Return [x, y] of the center of cell containing provided text 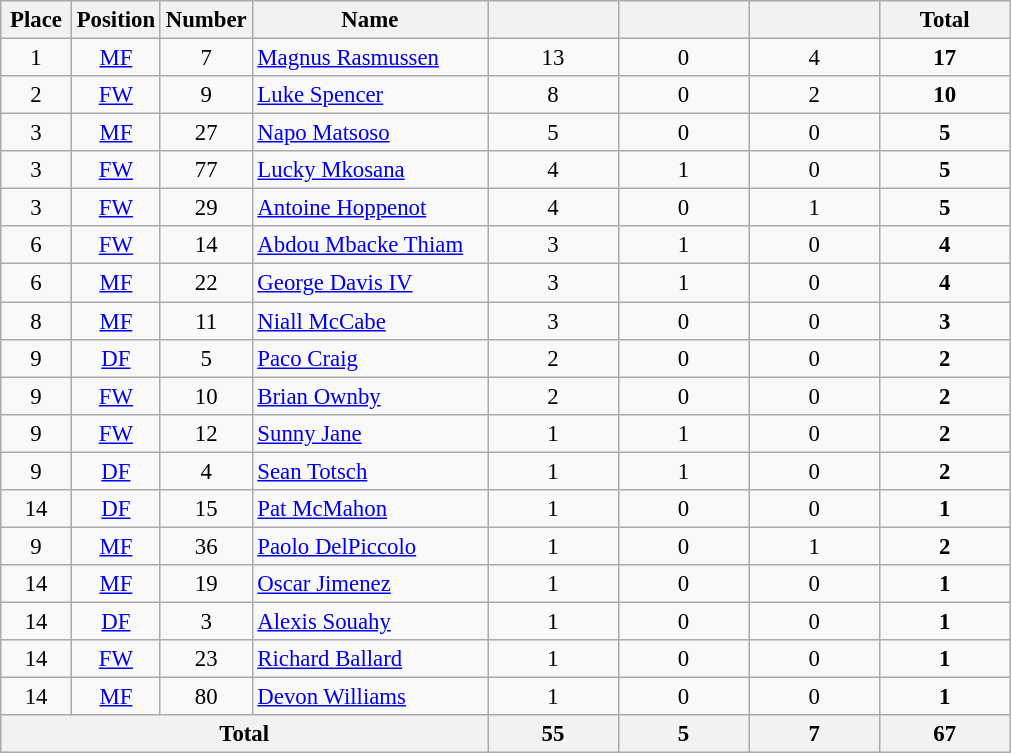
19 [206, 584]
77 [206, 170]
Number [206, 20]
13 [554, 58]
Antoine Hoppenot [370, 208]
55 [554, 734]
17 [944, 58]
Niall McCabe [370, 321]
29 [206, 208]
23 [206, 659]
Oscar Jimenez [370, 584]
Position [116, 20]
Luke Spencer [370, 95]
Pat McMahon [370, 509]
Richard Ballard [370, 659]
12 [206, 433]
Place [36, 20]
Sunny Jane [370, 433]
Brian Ownby [370, 396]
36 [206, 546]
Name [370, 20]
Paco Craig [370, 358]
11 [206, 321]
15 [206, 509]
Sean Totsch [370, 471]
Napo Matsoso [370, 133]
Abdou Mbacke Thiam [370, 245]
Lucky Mkosana [370, 170]
80 [206, 697]
Devon Williams [370, 697]
22 [206, 283]
27 [206, 133]
George Davis IV [370, 283]
Paolo DelPiccolo [370, 546]
Magnus Rasmussen [370, 58]
67 [944, 734]
Alexis Souahy [370, 621]
